Detect which cell encompasses the target text, then output its (X, Y) center coordinate. 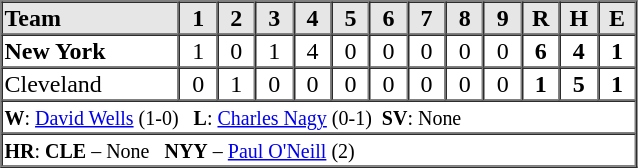
Cleveland (91, 84)
3 (274, 18)
9 (503, 18)
Team (91, 18)
E (617, 18)
W: David Wells (1-0) L: Charles Nagy (0-1) SV: None (319, 116)
8 (465, 18)
7 (427, 18)
New York (91, 50)
HR: CLE – None NYY – Paul O'Neill (2) (319, 150)
R (541, 18)
H (579, 18)
2 (236, 18)
